For the text-containing cell, return its midpoint in [x, y] coordinate format. 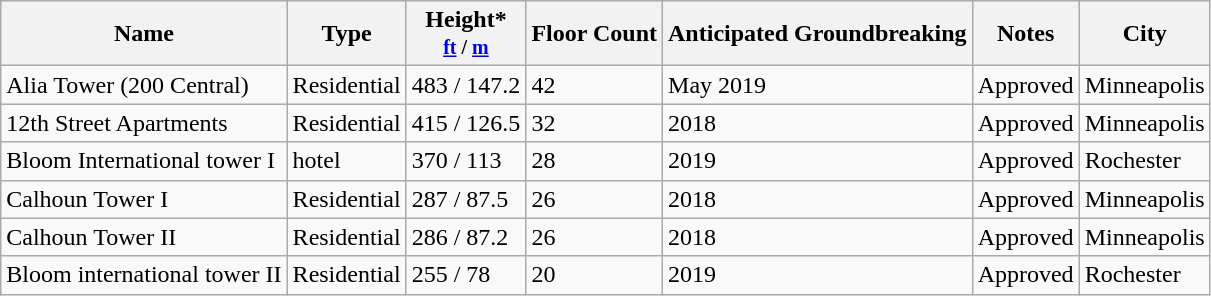
Name [144, 34]
415 / 126.5 [466, 123]
12th Street Apartments [144, 123]
hotel [346, 161]
255 / 78 [466, 275]
City [1144, 34]
287 / 87.5 [466, 199]
Height*ft / m [466, 34]
Anticipated Groundbreaking [818, 34]
32 [594, 123]
May 2019 [818, 85]
370 / 113 [466, 161]
286 / 87.2 [466, 237]
Notes [1026, 34]
28 [594, 161]
483 / 147.2 [466, 85]
Bloom international tower II [144, 275]
Calhoun Tower II [144, 237]
Type [346, 34]
Bloom International tower I [144, 161]
Calhoun Tower I [144, 199]
Floor Count [594, 34]
Alia Tower (200 Central) [144, 85]
20 [594, 275]
42 [594, 85]
